Locate the cell with the specified text and output its (X, Y) center coordinate. 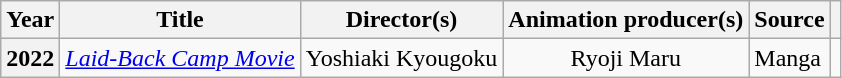
2022 (30, 58)
Title (180, 20)
Manga (790, 58)
Director(s) (402, 20)
Yoshiaki Kyougoku (402, 58)
Ryoji Maru (626, 58)
Source (790, 20)
Year (30, 20)
Animation producer(s) (626, 20)
Laid-Back Camp Movie (180, 58)
